Identify which cell holds the provided text, then report its (x, y) central coordinate. 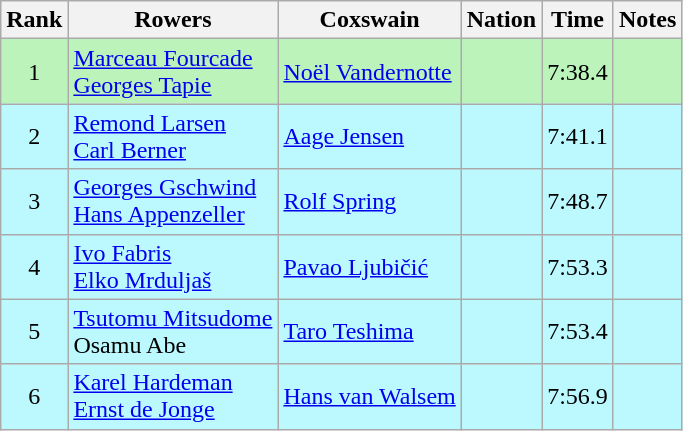
Rolf Spring (370, 202)
Ivo FabrisElko Mrduljaš (173, 266)
Tsutomu MitsudomeOsamu Abe (173, 332)
5 (34, 332)
Taro Teshima (370, 332)
Noël Vandernotte (370, 72)
Hans van Walsem (370, 396)
6 (34, 396)
Aage Jensen (370, 136)
3 (34, 202)
Time (578, 20)
Pavao Ljubičić (370, 266)
4 (34, 266)
Nation (501, 20)
7:53.3 (578, 266)
Marceau FourcadeGeorges Tapie (173, 72)
Georges GschwindHans Appenzeller (173, 202)
7:56.9 (578, 396)
7:41.1 (578, 136)
Coxswain (370, 20)
7:38.4 (578, 72)
Karel HardemanErnst de Jonge (173, 396)
Notes (647, 20)
Remond LarsenCarl Berner (173, 136)
7:48.7 (578, 202)
Rowers (173, 20)
2 (34, 136)
7:53.4 (578, 332)
1 (34, 72)
Rank (34, 20)
